Capture the cell that displays the provided text and extract its [x, y] central coordinate. 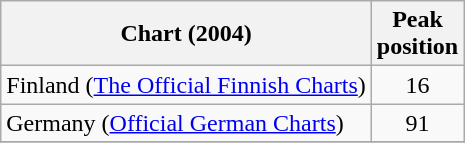
Finland (The Official Finnish Charts) [186, 85]
Peakposition [417, 34]
Germany (Official German Charts) [186, 123]
16 [417, 85]
91 [417, 123]
Chart (2004) [186, 34]
